Pinpoint the cell where the given text exists, returning its (x, y) midpoint coordinate. 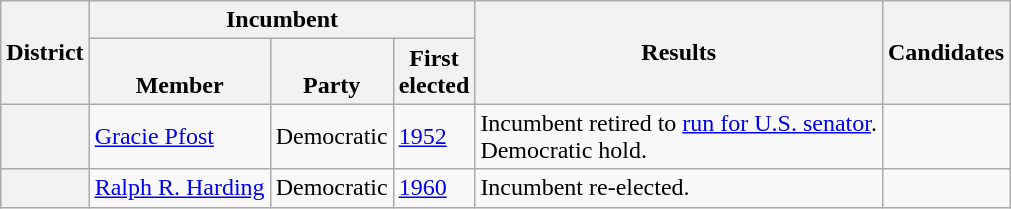
Member (180, 72)
Firstelected (434, 72)
Ralph R. Harding (180, 188)
Party (332, 72)
District (45, 52)
1960 (434, 188)
1952 (434, 136)
Gracie Pfost (180, 136)
Results (679, 52)
Incumbent retired to run for U.S. senator.Democratic hold. (679, 136)
Incumbent (282, 20)
Incumbent re-elected. (679, 188)
Candidates (946, 52)
